Identify which cell holds the provided text, then report its [x, y] central coordinate. 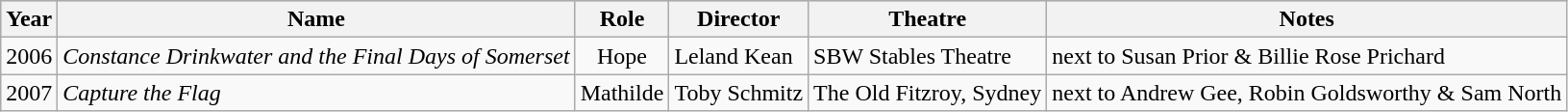
Mathilde [622, 93]
Year [29, 19]
Constance Drinkwater and the Final Days of Somerset [316, 56]
Notes [1307, 19]
Capture the Flag [316, 93]
Toby Schmitz [738, 93]
2006 [29, 56]
next to Andrew Gee, Robin Goldsworthy & Sam North [1307, 93]
The Old Fitzroy, Sydney [928, 93]
Theatre [928, 19]
SBW Stables Theatre [928, 56]
Director [738, 19]
Hope [622, 56]
Name [316, 19]
2007 [29, 93]
Role [622, 19]
Leland Kean [738, 56]
next to Susan Prior & Billie Rose Prichard [1307, 56]
